Locate the cell with the specified text and output its (x, y) center coordinate. 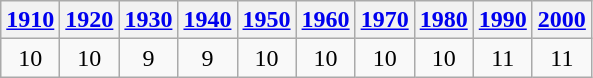
1920 (90, 20)
1980 (444, 20)
1930 (148, 20)
1990 (502, 20)
1940 (208, 20)
1960 (326, 20)
1950 (266, 20)
2000 (562, 20)
1910 (30, 20)
1970 (384, 20)
